From the cell containing the given text, extract its center point as (X, Y) coordinate. 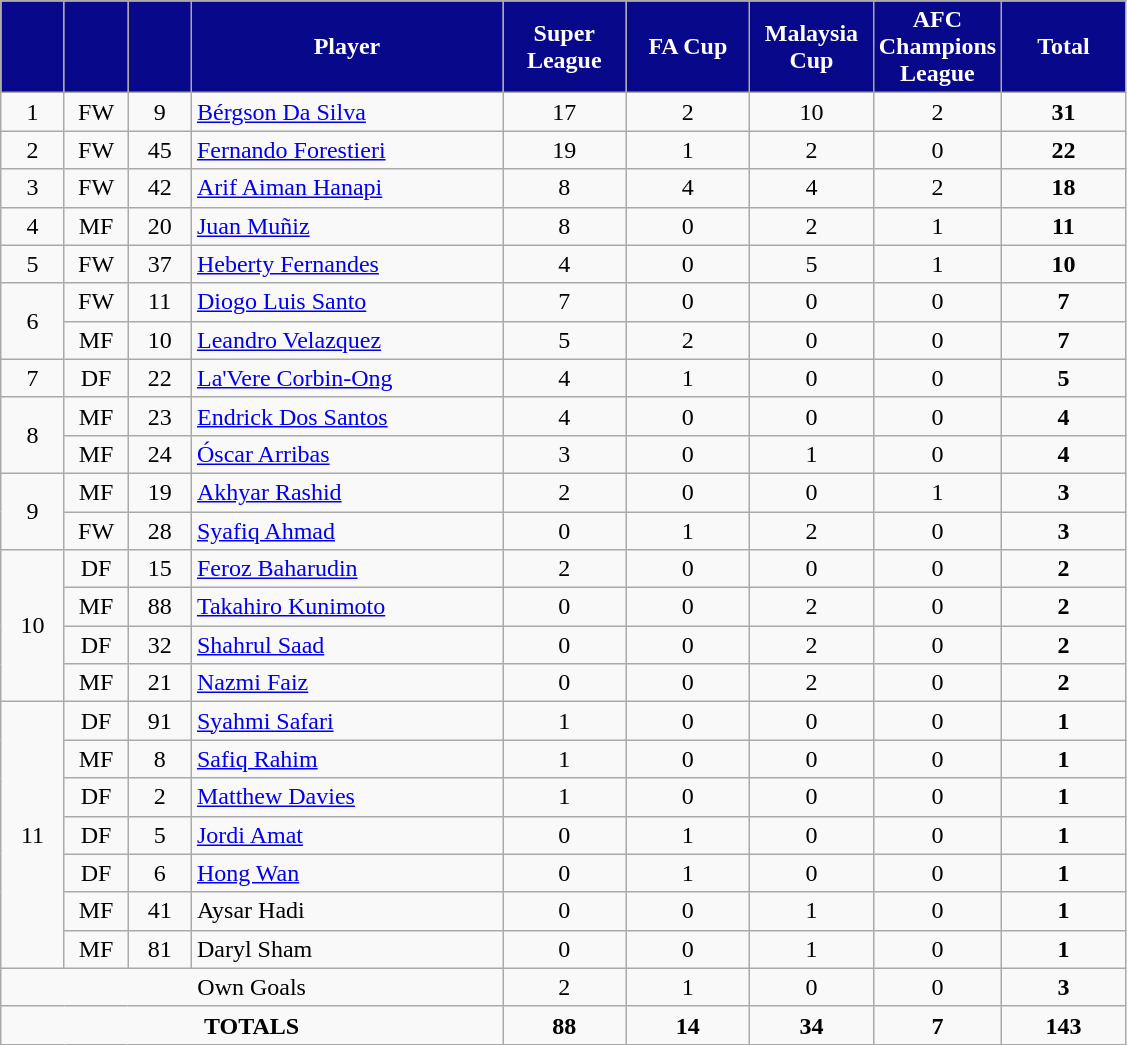
Arif Aiman Hanapi (346, 188)
Daryl Sham (346, 949)
La'Vere Corbin-Ong (346, 378)
28 (160, 531)
Takahiro Kunimoto (346, 607)
14 (688, 1025)
31 (1064, 112)
Shahrul Saad (346, 645)
Malaysia Cup (812, 47)
20 (160, 226)
Feroz Baharudin (346, 569)
Óscar Arribas (346, 454)
91 (160, 721)
21 (160, 683)
Nazmi Faiz (346, 683)
Matthew Davies (346, 797)
Player (346, 47)
TOTALS (252, 1025)
Safiq Rahim (346, 759)
18 (1064, 188)
Jordi Amat (346, 835)
Hong Wan (346, 873)
45 (160, 150)
Fernando Forestieri (346, 150)
Super League (564, 47)
41 (160, 911)
42 (160, 188)
Total (1064, 47)
24 (160, 454)
Diogo Luis Santo (346, 302)
Own Goals (252, 987)
17 (564, 112)
32 (160, 645)
FA Cup (688, 47)
Aysar Hadi (346, 911)
Endrick Dos Santos (346, 416)
Juan Muñiz (346, 226)
37 (160, 264)
34 (812, 1025)
Heberty Fernandes (346, 264)
Akhyar Rashid (346, 492)
Syafiq Ahmad (346, 531)
Leandro Velazquez (346, 340)
143 (1064, 1025)
23 (160, 416)
Syahmi Safari (346, 721)
81 (160, 949)
15 (160, 569)
AFC Champions League (937, 47)
Bérgson Da Silva (346, 112)
